Return the [x, y] coordinate for the center point of the cell that contains the specified text.  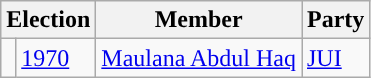
1970 [56, 58]
Election [48, 20]
JUI [336, 58]
Maulana Abdul Haq [199, 58]
Member [199, 20]
Party [336, 20]
